Pinpoint the cell where the given text exists, returning its (X, Y) midpoint coordinate. 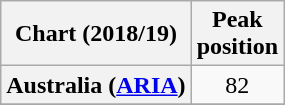
82 (237, 85)
Peakposition (237, 34)
Chart (2018/19) (96, 34)
Australia (ARIA) (96, 85)
